Return the [x, y] coordinate for the center point of the cell that contains the specified text.  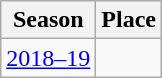
Season [48, 20]
2018–19 [48, 58]
Place [129, 20]
